Return [x, y] of the center of cell containing provided text 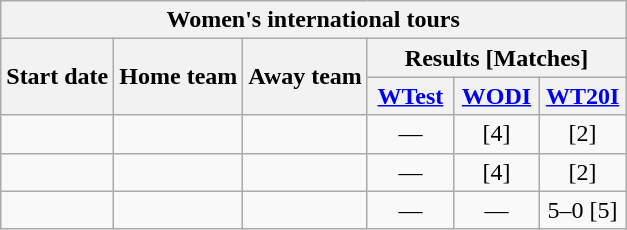
Results [Matches] [496, 58]
Women's international tours [314, 20]
WTest [410, 96]
WT20I [583, 96]
Away team [306, 77]
Home team [178, 77]
WODI [496, 96]
5–0 [5] [583, 210]
Start date [58, 77]
